Provide the [x, y] coordinate of the cell's center where the given text is located.  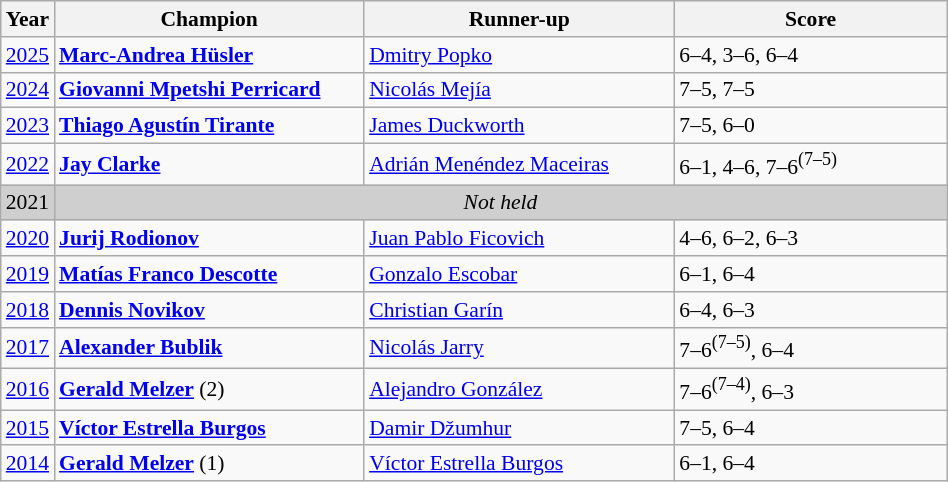
4–6, 6–2, 6–3 [810, 239]
2014 [28, 464]
Juan Pablo Ficovich [519, 239]
2016 [28, 390]
2019 [28, 274]
2015 [28, 428]
2025 [28, 55]
7–5, 6–0 [810, 126]
7–5, 6–4 [810, 428]
Adrián Menéndez Maceiras [519, 164]
Marc-Andrea Hüsler [209, 55]
Not held [500, 203]
Damir Džumhur [519, 428]
Thiago Agustín Tirante [209, 126]
Alejandro González [519, 390]
Jurij Rodionov [209, 239]
Gonzalo Escobar [519, 274]
Runner-up [519, 19]
Matías Franco Descotte [209, 274]
2020 [28, 239]
7–6(7–4), 6–3 [810, 390]
Jay Clarke [209, 164]
Gerald Melzer (1) [209, 464]
Giovanni Mpetshi Perricard [209, 90]
6–4, 6–3 [810, 310]
Year [28, 19]
6–4, 3–6, 6–4 [810, 55]
Alexander Bublik [209, 348]
2017 [28, 348]
2018 [28, 310]
Nicolás Jarry [519, 348]
Nicolás Mejía [519, 90]
2023 [28, 126]
7–5, 7–5 [810, 90]
7–6(7–5), 6–4 [810, 348]
Champion [209, 19]
Christian Garín [519, 310]
Gerald Melzer (2) [209, 390]
2021 [28, 203]
Score [810, 19]
2024 [28, 90]
2022 [28, 164]
Dennis Novikov [209, 310]
James Duckworth [519, 126]
Dmitry Popko [519, 55]
6–1, 4–6, 7–6(7–5) [810, 164]
